Pinpoint the cell where the given text exists, returning its [x, y] midpoint coordinate. 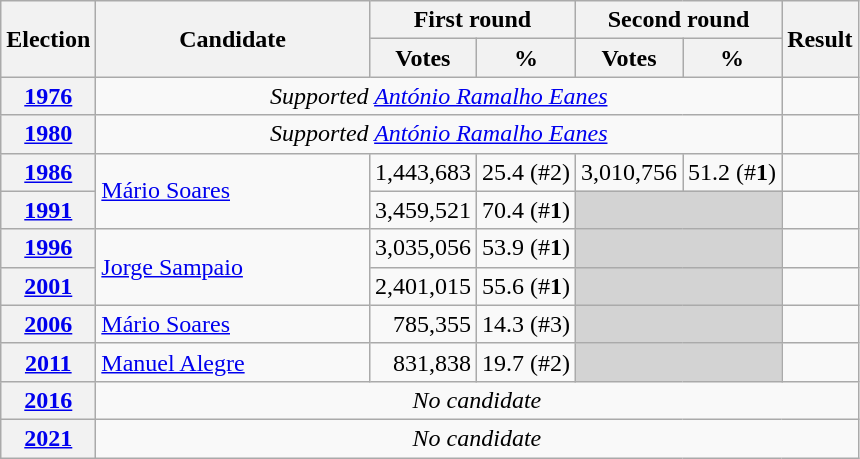
14.3 (#3) [526, 324]
25.4 (#2) [526, 172]
70.4 (#1) [526, 210]
1991 [48, 210]
1980 [48, 134]
55.6 (#1) [526, 286]
2,401,015 [422, 286]
1,443,683 [422, 172]
Election [48, 39]
Candidate [233, 39]
3,035,056 [422, 248]
2001 [48, 286]
2011 [48, 362]
53.9 (#1) [526, 248]
Manuel Alegre [233, 362]
2006 [48, 324]
1986 [48, 172]
1976 [48, 96]
3,459,521 [422, 210]
Jorge Sampaio [233, 267]
785,355 [422, 324]
First round [472, 20]
1996 [48, 248]
2021 [48, 438]
2016 [48, 400]
19.7 (#2) [526, 362]
Second round [678, 20]
51.2 (#1) [732, 172]
831,838 [422, 362]
3,010,756 [628, 172]
Result [820, 39]
